Capture the cell that displays the provided text and extract its (x, y) central coordinate. 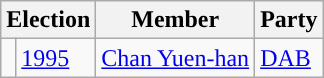
Election (48, 20)
Party (289, 20)
DAB (289, 58)
Chan Yuen-han (176, 58)
Member (176, 20)
1995 (56, 58)
